From the cell containing the given text, extract its center point as (X, Y) coordinate. 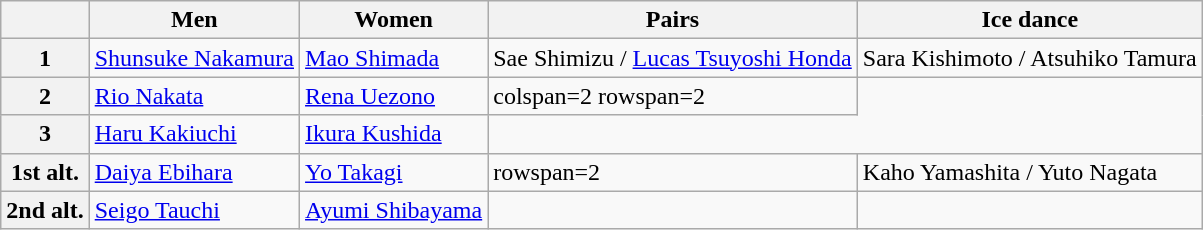
Men (194, 20)
Shunsuke Nakamura (194, 58)
Ikura Kushida (394, 134)
Ayumi Shibayama (394, 210)
Kaho Yamashita / Yuto Nagata (1030, 172)
colspan=2 rowspan=2 (673, 96)
Sae Shimizu / Lucas Tsuyoshi Honda (673, 58)
Haru Kakiuchi (194, 134)
Daiya Ebihara (194, 172)
Pairs (673, 20)
Sara Kishimoto / Atsuhiko Tamura (1030, 58)
Rena Uezono (394, 96)
1st alt. (45, 172)
1 (45, 58)
rowspan=2 (673, 172)
Ice dance (1030, 20)
Rio Nakata (194, 96)
Mao Shimada (394, 58)
Yo Takagi (394, 172)
2 (45, 96)
Women (394, 20)
Seigo Tauchi (194, 210)
3 (45, 134)
2nd alt. (45, 210)
